Search for the cell housing the specified text and yield its [x, y] center coordinate. 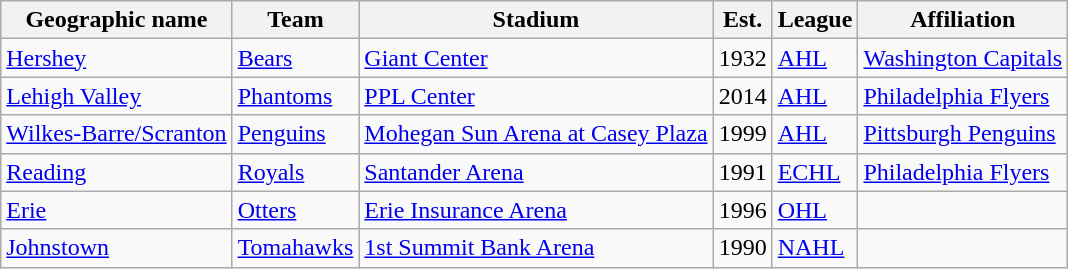
1996 [742, 210]
Erie [116, 210]
Pittsburgh Penguins [963, 134]
Geographic name [116, 20]
Hershey [116, 58]
Otters [296, 210]
Erie Insurance Arena [536, 210]
League [815, 20]
Reading [116, 172]
Penguins [296, 134]
Affiliation [963, 20]
1932 [742, 58]
Bears [296, 58]
1991 [742, 172]
1999 [742, 134]
Tomahawks [296, 248]
Santander Arena [536, 172]
Lehigh Valley [116, 96]
Mohegan Sun Arena at Casey Plaza [536, 134]
OHL [815, 210]
Phantoms [296, 96]
Stadium [536, 20]
1st Summit Bank Arena [536, 248]
PPL Center [536, 96]
1990 [742, 248]
ECHL [815, 172]
Royals [296, 172]
Est. [742, 20]
Washington Capitals [963, 58]
Johnstown [116, 248]
NAHL [815, 248]
2014 [742, 96]
Giant Center [536, 58]
Wilkes-Barre/Scranton [116, 134]
Team [296, 20]
